For the text-containing cell, return its midpoint in (X, Y) coordinate format. 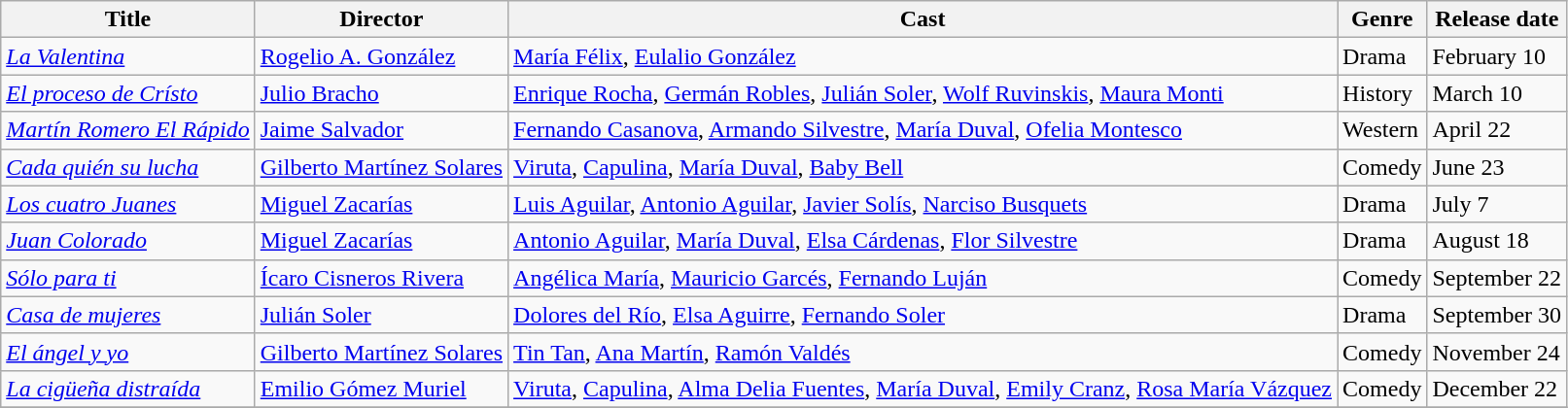
Cast (923, 19)
Casa de mujeres (128, 315)
María Félix, Eulalio González (923, 56)
December 22 (1497, 389)
Julio Bracho (381, 93)
Antonio Aguilar, María Duval, Elsa Cárdenas, Flor Silvestre (923, 241)
La cigüeña distraída (128, 389)
Sólo para ti (128, 278)
Director (381, 19)
Tin Tan, Ana Martín, Ramón Valdés (923, 352)
Juan Colorado (128, 241)
Title (128, 19)
Viruta, Capulina, Alma Delia Fuentes, María Duval, Emily Cranz, Rosa María Vázquez (923, 389)
Cada quién su lucha (128, 167)
Ícaro Cisneros Rivera (381, 278)
El proceso de Crísto (128, 93)
August 18 (1497, 241)
Release date (1497, 19)
Angélica María, Mauricio Garcés, Fernando Luján (923, 278)
Jaime Salvador (381, 130)
Viruta, Capulina, María Duval, Baby Bell (923, 167)
El ángel y yo (128, 352)
Julián Soler (381, 315)
Luis Aguilar, Antonio Aguilar, Javier Solís, Narciso Busquets (923, 204)
June 23 (1497, 167)
History (1382, 93)
Martín Romero El Rápido (128, 130)
Los cuatro Juanes (128, 204)
September 22 (1497, 278)
April 22 (1497, 130)
February 10 (1497, 56)
La Valentina (128, 56)
Genre (1382, 19)
Emilio Gómez Muriel (381, 389)
Western (1382, 130)
March 10 (1497, 93)
July 7 (1497, 204)
Enrique Rocha, Germán Robles, Julián Soler, Wolf Ruvinskis, Maura Monti (923, 93)
November 24 (1497, 352)
Rogelio A. González (381, 56)
Fernando Casanova, Armando Silvestre, María Duval, Ofelia Montesco (923, 130)
September 30 (1497, 315)
Dolores del Río, Elsa Aguirre, Fernando Soler (923, 315)
